Capture the cell that displays the provided text and extract its (X, Y) central coordinate. 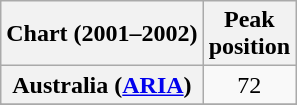
72 (249, 85)
Australia (ARIA) (102, 85)
Chart (2001–2002) (102, 34)
Peakposition (249, 34)
